Scan for the cell matching the given text and deliver its [x, y] coordinate at center. 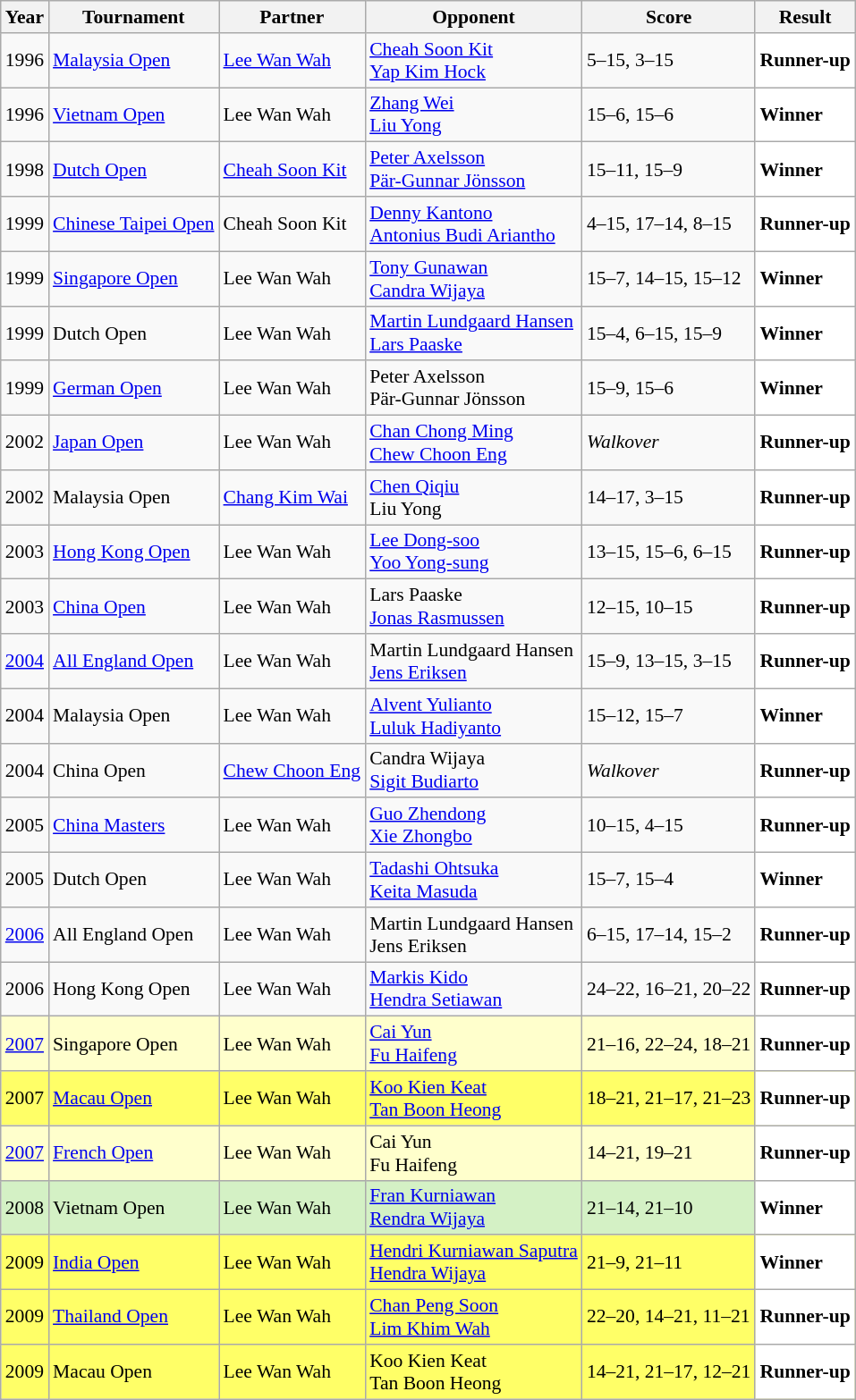
Tournament [133, 17]
15–7, 15–4 [669, 880]
14–21, 19–21 [669, 1153]
Martin Lundgaard Hansen Lars Paaske [474, 333]
1998 [25, 170]
Partner [292, 17]
2008 [25, 1207]
14–21, 21–17, 12–21 [669, 1371]
Lars Paaske Jonas Rasmussen [474, 606]
12–15, 10–15 [669, 606]
China Masters [133, 826]
Guo Zhendong Xie Zhongbo [474, 826]
German Open [133, 388]
Hendri Kurniawan Saputra Hendra Wijaya [474, 1262]
Fran Kurniawan Rendra Wijaya [474, 1207]
18–21, 21–17, 21–23 [669, 1098]
14–17, 3–15 [669, 497]
13–15, 15–6, 6–15 [669, 552]
Opponent [474, 17]
Tadashi Ohtsuka Keita Masuda [474, 880]
Thailand Open [133, 1318]
Alvent Yulianto Luluk Hadiyanto [474, 715]
Chen Qiqiu Liu Yong [474, 497]
15–6, 15–6 [669, 114]
4–15, 17–14, 8–15 [669, 223]
Cheah Soon Kit Yap Kim Hock [474, 61]
15–9, 15–6 [669, 388]
Chan Chong Ming Chew Choon Eng [474, 443]
Candra Wijaya Sigit Budiarto [474, 771]
6–15, 17–14, 15–2 [669, 935]
15–7, 14–15, 15–12 [669, 279]
Chang Kim Wai [292, 497]
Tony Gunawan Candra Wijaya [474, 279]
Chew Choon Eng [292, 771]
15–9, 13–15, 3–15 [669, 662]
India Open [133, 1262]
Japan Open [133, 443]
Chinese Taipei Open [133, 223]
5–15, 3–15 [669, 61]
22–20, 14–21, 11–21 [669, 1318]
Chan Peng Soon Lim Khim Wah [474, 1318]
Zhang Wei Liu Yong [474, 114]
15–4, 6–15, 15–9 [669, 333]
Lee Dong-soo Yoo Yong-sung [474, 552]
Year [25, 17]
15–11, 15–9 [669, 170]
French Open [133, 1153]
10–15, 4–15 [669, 826]
15–12, 15–7 [669, 715]
24–22, 16–21, 20–22 [669, 989]
Markis Kido Hendra Setiawan [474, 989]
Score [669, 17]
21–9, 21–11 [669, 1262]
Denny Kantono Antonius Budi Ariantho [474, 223]
Result [805, 17]
21–16, 22–24, 18–21 [669, 1044]
21–14, 21–10 [669, 1207]
